Determine the (X, Y) coordinate at the center of the cell enclosing the given text.  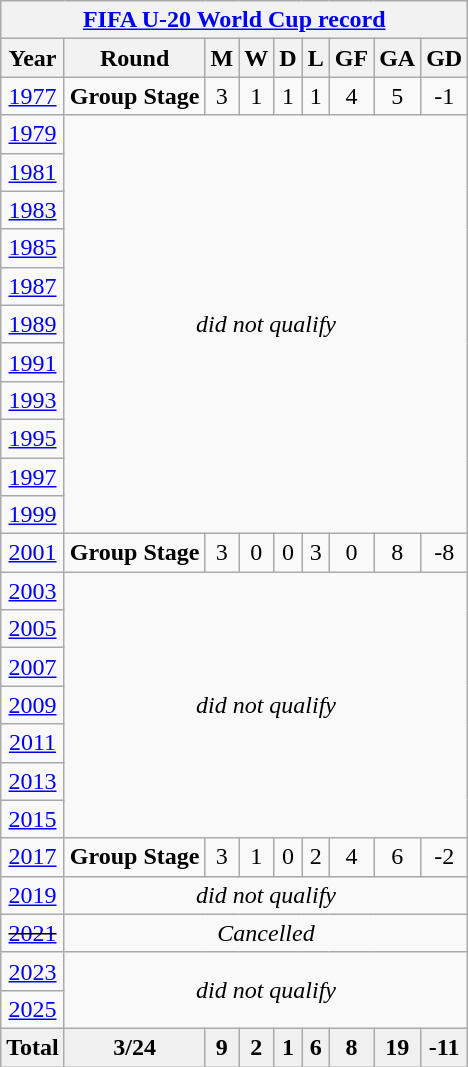
5 (398, 96)
Round (134, 58)
1981 (33, 172)
3/24 (134, 1047)
W (256, 58)
2015 (33, 819)
L (316, 58)
Year (33, 58)
1993 (33, 400)
1985 (33, 248)
1999 (33, 515)
2005 (33, 629)
2001 (33, 553)
2013 (33, 781)
2017 (33, 857)
M (222, 58)
2025 (33, 1009)
19 (398, 1047)
1991 (33, 362)
2011 (33, 743)
1995 (33, 438)
D (288, 58)
GF (351, 58)
-11 (444, 1047)
2003 (33, 591)
1979 (33, 134)
-2 (444, 857)
1987 (33, 286)
-1 (444, 96)
Total (33, 1047)
2019 (33, 895)
2021 (33, 933)
2007 (33, 667)
9 (222, 1047)
2023 (33, 971)
Cancelled (266, 933)
-8 (444, 553)
GA (398, 58)
1997 (33, 477)
2009 (33, 705)
FIFA U-20 World Cup record (234, 20)
1977 (33, 96)
GD (444, 58)
1983 (33, 210)
1989 (33, 324)
